Scan for the cell matching the given text and deliver its (X, Y) coordinate at center. 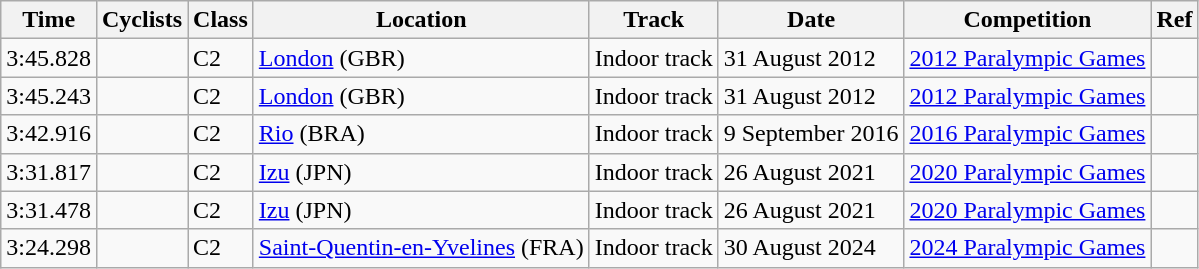
3:31.817 (49, 172)
3:42.916 (49, 134)
Saint-Quentin-en-Yvelines (FRA) (421, 248)
Ref (1174, 20)
Time (49, 20)
Date (811, 20)
Class (221, 20)
Cyclists (142, 20)
30 August 2024 (811, 248)
Track (654, 20)
2016 Paralympic Games (1028, 134)
Rio (BRA) (421, 134)
Competition (1028, 20)
3:45.243 (49, 96)
3:45.828 (49, 58)
2024 Paralympic Games (1028, 248)
3:31.478 (49, 210)
9 September 2016 (811, 134)
Location (421, 20)
3:24.298 (49, 248)
